Capture the cell that displays the provided text and extract its (X, Y) central coordinate. 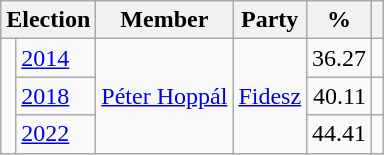
2014 (56, 58)
2022 (56, 134)
44.41 (340, 134)
Fidesz (270, 96)
% (340, 20)
36.27 (340, 58)
40.11 (340, 96)
Péter Hoppál (164, 96)
2018 (56, 96)
Member (164, 20)
Election (48, 20)
Party (270, 20)
